Return [X, Y] of the center of cell containing provided text 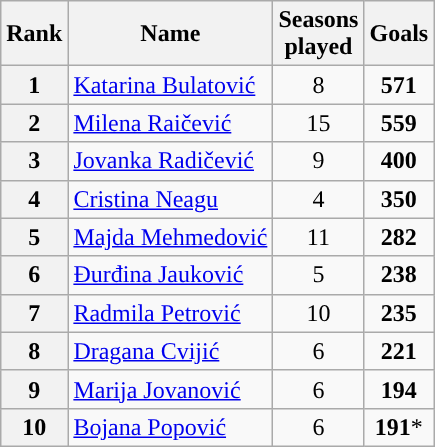
Bojana Popović [170, 427]
235 [399, 313]
221 [399, 351]
11 [318, 237]
Goals [399, 34]
7 [34, 313]
Seasonsplayed [318, 34]
350 [399, 199]
15 [318, 123]
571 [399, 85]
Cristina Neagu [170, 199]
Milena Raičević [170, 123]
Radmila Petrović [170, 313]
2 [34, 123]
Marija Jovanović [170, 389]
Đurđina Jauković [170, 275]
191* [399, 427]
400 [399, 161]
Jovanka Radičević [170, 161]
Dragana Cvijić [170, 351]
3 [34, 161]
Name [170, 34]
194 [399, 389]
Katarina Bulatović [170, 85]
238 [399, 275]
Majda Mehmedović [170, 237]
282 [399, 237]
1 [34, 85]
559 [399, 123]
Rank [34, 34]
